Detect which cell encompasses the target text, then output its (X, Y) center coordinate. 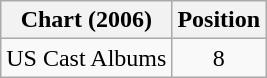
US Cast Albums (86, 58)
Chart (2006) (86, 20)
Position (219, 20)
8 (219, 58)
